Scan for the cell matching the given text and deliver its (x, y) coordinate at center. 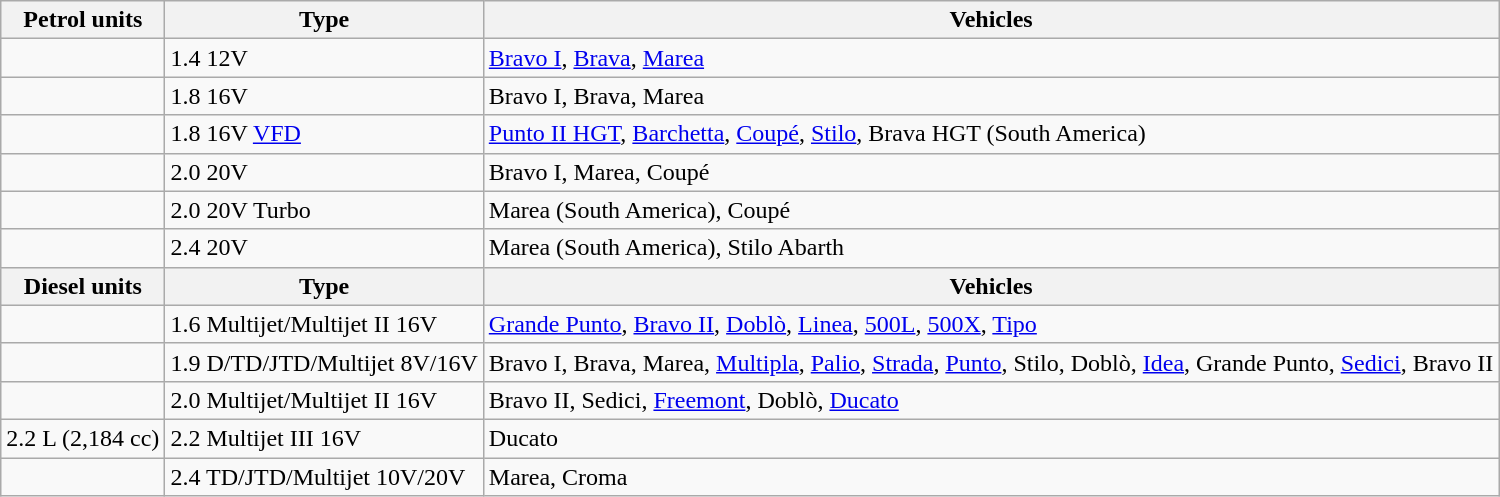
Ducato (991, 438)
2.4 20V (324, 248)
Marea (South America), Stilo Abarth (991, 248)
2.2 L (2,184 cc) (83, 438)
Bravo I, Brava, Marea, Multipla, Palio, Strada, Punto, Stilo, Doblò, Idea, Grande Punto, Sedici, Bravo II (991, 362)
Diesel units (83, 286)
Bravo II, Sedici, Freemont, Doblò, Ducato (991, 400)
1.9 D/TD/JTD/Multijet 8V/16V (324, 362)
Petrol units (83, 20)
Punto II HGT, Barchetta, Coupé, Stilo, Brava HGT (South America) (991, 134)
1.6 Multijet/Multijet II 16V (324, 324)
Grande Punto, Bravo II, Doblò, Linea, 500L, 500X, Tipo (991, 324)
Bravo I, Marea, Coupé (991, 172)
2.2 Multijet III 16V (324, 438)
2.0 20V (324, 172)
Marea, Croma (991, 477)
2.0 Multijet/Multijet II 16V (324, 400)
2.0 20V Turbo (324, 210)
1.4 12V (324, 58)
1.8 16V (324, 96)
2.4 TD/JTD/Multijet 10V/20V (324, 477)
Marea (South America), Coupé (991, 210)
1.8 16V VFD (324, 134)
